Extract the (X, Y) coordinate from the center of the cell holding the provided text.  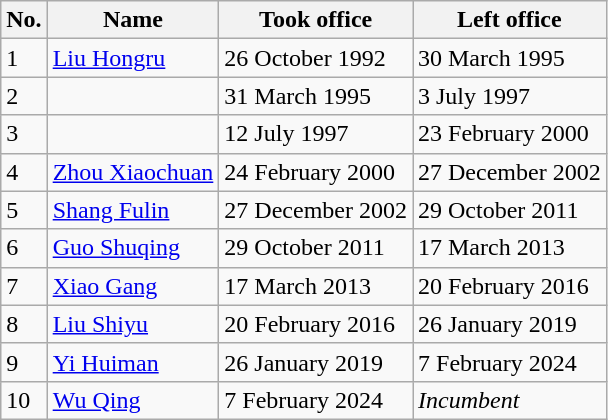
Wu Qing (133, 400)
Yi Huiman (133, 362)
9 (24, 362)
Liu Hongru (133, 58)
1 (24, 58)
2 (24, 96)
Shang Fulin (133, 210)
No. (24, 20)
Zhou Xiaochuan (133, 172)
30 March 1995 (509, 58)
12 July 1997 (316, 134)
31 March 1995 (316, 96)
3 July 1997 (509, 96)
26 October 1992 (316, 58)
Name (133, 20)
24 February 2000 (316, 172)
Liu Shiyu (133, 324)
6 (24, 248)
Took office (316, 20)
5 (24, 210)
3 (24, 134)
4 (24, 172)
Incumbent (509, 400)
23 February 2000 (509, 134)
Left office (509, 20)
8 (24, 324)
Xiao Gang (133, 286)
Guo Shuqing (133, 248)
10 (24, 400)
7 (24, 286)
